Scan for the cell matching the given text and deliver its [x, y] coordinate at center. 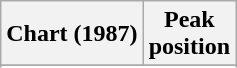
Chart (1987) [72, 34]
Peakposition [189, 34]
